For the text-containing cell, return its midpoint in (x, y) coordinate format. 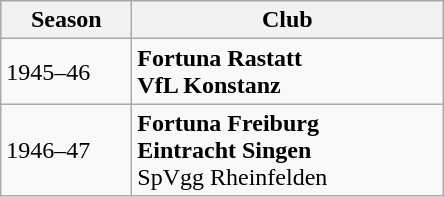
Season (66, 20)
Club (288, 20)
1946–47 (66, 150)
1945–46 (66, 72)
Fortuna Freiburg Eintracht Singen SpVgg Rheinfelden (288, 150)
Fortuna Rastatt VfL Konstanz (288, 72)
